Identify which cell holds the provided text, then report its [X, Y] central coordinate. 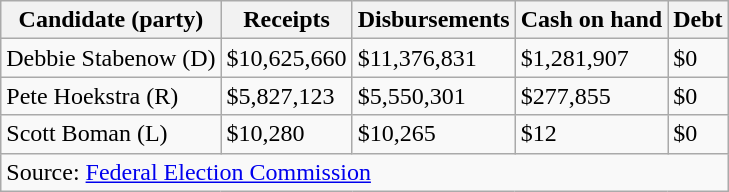
$277,855 [591, 96]
$10,280 [286, 134]
$5,550,301 [434, 96]
Disbursements [434, 20]
Debt [698, 20]
Debbie Stabenow (D) [111, 58]
$10,625,660 [286, 58]
$12 [591, 134]
Source: Federal Election Commission [364, 172]
$5,827,123 [286, 96]
Cash on hand [591, 20]
Candidate (party) [111, 20]
$11,376,831 [434, 58]
Pete Hoekstra (R) [111, 96]
Receipts [286, 20]
$1,281,907 [591, 58]
Scott Boman (L) [111, 134]
$10,265 [434, 134]
